Find where the given text appears and provide that cell's center as [X, Y] coordinate. 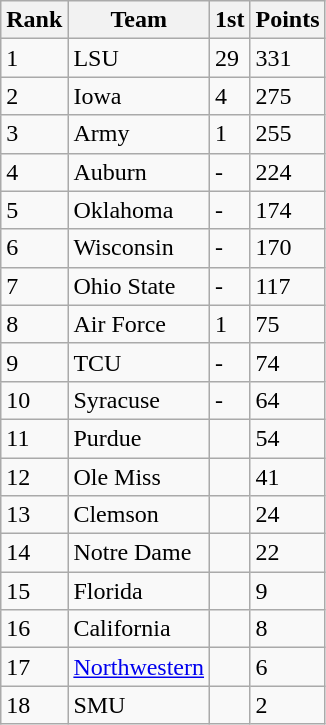
Ohio State [139, 286]
5 [34, 210]
Syracuse [139, 400]
29 [230, 58]
12 [34, 477]
LSU [139, 58]
15 [34, 591]
331 [288, 58]
Auburn [139, 172]
255 [288, 134]
Notre Dame [139, 553]
Northwestern [139, 667]
TCU [139, 362]
Ole Miss [139, 477]
17 [34, 667]
18 [34, 705]
Points [288, 20]
117 [288, 286]
Florida [139, 591]
Purdue [139, 438]
Army [139, 134]
41 [288, 477]
74 [288, 362]
224 [288, 172]
64 [288, 400]
10 [34, 400]
7 [34, 286]
170 [288, 248]
16 [34, 629]
75 [288, 324]
54 [288, 438]
14 [34, 553]
Wisconsin [139, 248]
Oklahoma [139, 210]
California [139, 629]
Iowa [139, 96]
Team [139, 20]
275 [288, 96]
Clemson [139, 515]
Rank [34, 20]
24 [288, 515]
22 [288, 553]
13 [34, 515]
11 [34, 438]
SMU [139, 705]
3 [34, 134]
174 [288, 210]
1st [230, 20]
Air Force [139, 324]
